Locate the cell with the specified text and output its (X, Y) center coordinate. 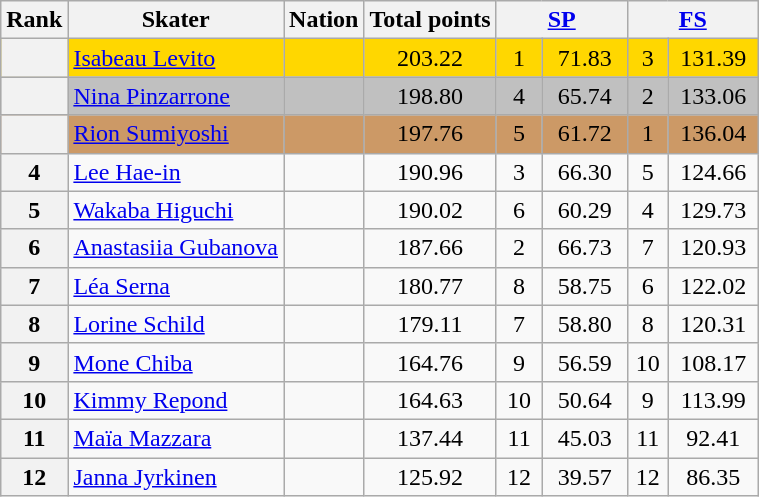
Wakaba Higuchi (176, 210)
92.41 (713, 438)
39.57 (584, 477)
Rank (34, 20)
Nation (324, 20)
Rion Sumiyoshi (176, 134)
58.75 (584, 286)
Skater (176, 20)
86.35 (713, 477)
122.02 (713, 286)
136.04 (713, 134)
198.80 (430, 96)
50.64 (584, 400)
Anastasiia Gubanova (176, 248)
137.44 (430, 438)
108.17 (713, 362)
125.92 (430, 477)
66.73 (584, 248)
164.63 (430, 400)
180.77 (430, 286)
Janna Jyrkinen (176, 477)
131.39 (713, 58)
66.30 (584, 172)
Isabeau Levito (176, 58)
Lee Hae-in (176, 172)
56.59 (584, 362)
Total points (430, 20)
65.74 (584, 96)
190.96 (430, 172)
124.66 (713, 172)
164.76 (430, 362)
120.93 (713, 248)
190.02 (430, 210)
120.31 (713, 324)
Maïa Mazzara (176, 438)
71.83 (584, 58)
60.29 (584, 210)
129.73 (713, 210)
179.11 (430, 324)
58.80 (584, 324)
FS (692, 20)
Mone Chiba (176, 362)
Léa Serna (176, 286)
61.72 (584, 134)
113.99 (713, 400)
Nina Pinzarrone (176, 96)
133.06 (713, 96)
197.76 (430, 134)
203.22 (430, 58)
45.03 (584, 438)
187.66 (430, 248)
Kimmy Repond (176, 400)
Lorine Schild (176, 324)
SP (562, 20)
